Return [x, y] of the center of cell containing provided text 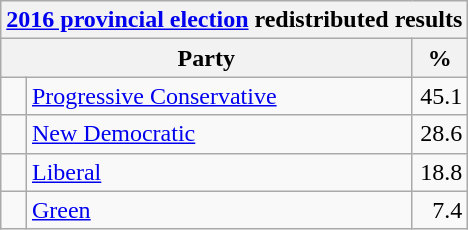
28.6 [440, 134]
7.4 [440, 210]
Liberal [218, 172]
45.1 [440, 96]
Progressive Conservative [218, 96]
% [440, 58]
Green [218, 210]
18.8 [440, 172]
Party [206, 58]
New Democratic [218, 134]
2016 provincial election redistributed results [234, 20]
